Determine the (x, y) coordinate at the center of the cell enclosing the given text.  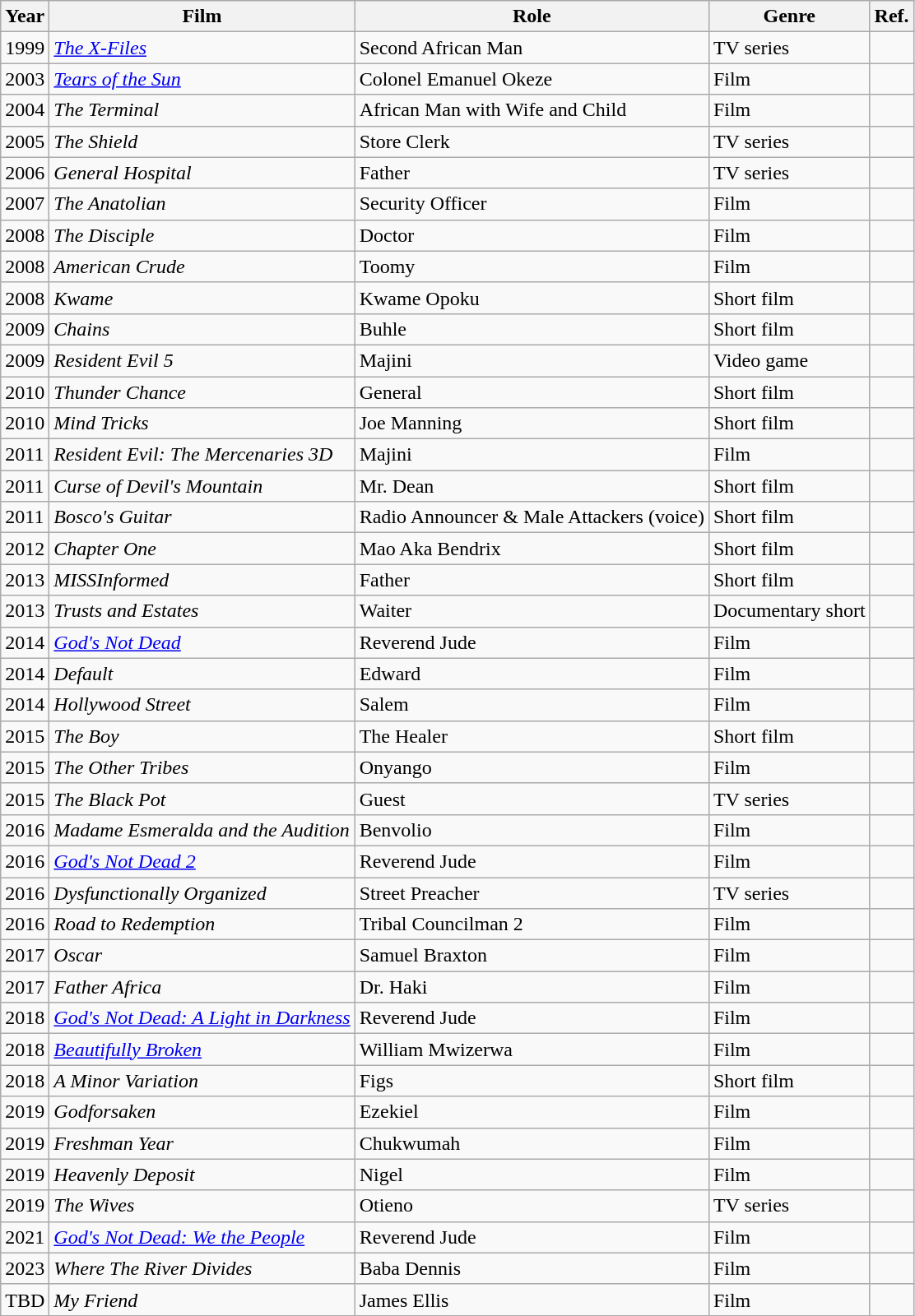
The Healer (532, 736)
Thunder Chance (202, 392)
William Mwizerwa (532, 1050)
Security Officer (532, 204)
James Ellis (532, 1300)
Genre (789, 16)
Guest (532, 799)
General (532, 392)
Samuel Braxton (532, 956)
Edward (532, 674)
Chains (202, 329)
Dr. Haki (532, 987)
Radio Announcer & Male Attackers (voice) (532, 517)
My Friend (202, 1300)
TBD (25, 1300)
Mr. Dean (532, 486)
The Black Pot (202, 799)
The Boy (202, 736)
Year (25, 16)
Father Africa (202, 987)
Store Clerk (532, 141)
Onyango (532, 767)
Kwame (202, 298)
Figs (532, 1081)
African Man with Wife and Child (532, 110)
Kwame Opoku (532, 298)
Street Preacher (532, 892)
Tribal Councilman 2 (532, 924)
A Minor Variation (202, 1081)
Where The River Divides (202, 1268)
Beautifully Broken (202, 1050)
Hollywood Street (202, 705)
The Disciple (202, 235)
2007 (25, 204)
Buhle (532, 329)
Mao Aka Bendrix (532, 549)
General Hospital (202, 173)
Default (202, 674)
Bosco's Guitar (202, 517)
American Crude (202, 266)
2012 (25, 549)
Ezekiel (532, 1112)
The Shield (202, 141)
Chukwumah (532, 1143)
Resident Evil 5 (202, 360)
Freshman Year (202, 1143)
The Wives (202, 1206)
Video game (789, 360)
Road to Redemption (202, 924)
The Terminal (202, 110)
The Anatolian (202, 204)
The X-Files (202, 48)
Madame Esmeralda and the Audition (202, 830)
Toomy (532, 266)
Nigel (532, 1175)
2003 (25, 79)
Chapter One (202, 549)
Heavenly Deposit (202, 1175)
God's Not Dead: A Light in Darkness (202, 1018)
1999 (25, 48)
Resident Evil: The Mercenaries 3D (202, 455)
2004 (25, 110)
Salem (532, 705)
Waiter (532, 611)
God's Not Dead: We the People (202, 1237)
Joe Manning (532, 424)
Benvolio (532, 830)
Otieno (532, 1206)
Ref. (892, 16)
God's Not Dead 2 (202, 861)
Colonel Emanuel Okeze (532, 79)
2005 (25, 141)
Oscar (202, 956)
Trusts and Estates (202, 611)
Baba Dennis (532, 1268)
Dysfunctionally Organized (202, 892)
Curse of Devil's Mountain (202, 486)
Documentary short (789, 611)
The Other Tribes (202, 767)
Godforsaken (202, 1112)
Mind Tricks (202, 424)
MISSInformed (202, 580)
Tears of the Sun (202, 79)
2006 (25, 173)
Doctor (532, 235)
2021 (25, 1237)
2023 (25, 1268)
Second African Man (532, 48)
God's Not Dead (202, 642)
Role (532, 16)
